From the cell containing the given text, extract its center point as (X, Y) coordinate. 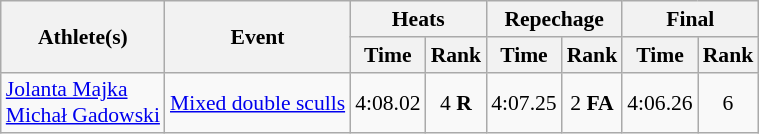
2 FA (592, 102)
4:08.02 (388, 102)
Final (690, 19)
Jolanta Majka Michał Gadowski (83, 102)
Repechage (554, 19)
6 (728, 102)
Heats (418, 19)
Mixed double sculls (258, 102)
4:06.26 (660, 102)
Athlete(s) (83, 36)
Event (258, 36)
4 R (456, 102)
4:07.25 (524, 102)
